Detect which cell encompasses the target text, then output its (X, Y) center coordinate. 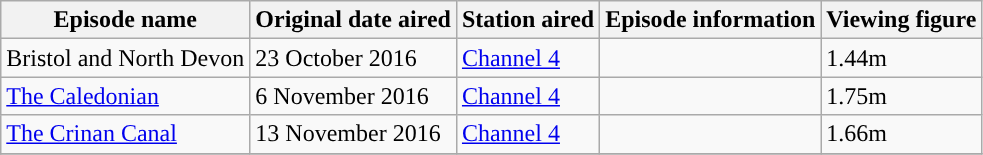
Episode information (710, 20)
1.44m (902, 58)
Episode name (126, 20)
1.66m (902, 134)
13 November 2016 (354, 134)
Bristol and North Devon (126, 58)
1.75m (902, 96)
Station aired (528, 20)
The Caledonian (126, 96)
Original date aired (354, 20)
6 November 2016 (354, 96)
Viewing figure (902, 20)
23 October 2016 (354, 58)
The Crinan Canal (126, 134)
